From the cell containing the given text, extract its center point as (x, y) coordinate. 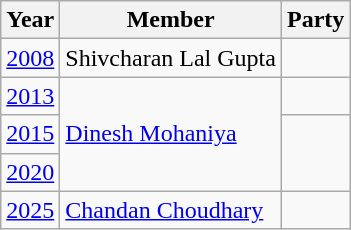
2008 (30, 58)
Dinesh Mohaniya (171, 134)
Year (30, 20)
Party (315, 20)
2015 (30, 134)
2025 (30, 210)
Chandan Choudhary (171, 210)
Member (171, 20)
2013 (30, 96)
Shivcharan Lal Gupta (171, 58)
2020 (30, 172)
